Determine the (X, Y) coordinate at the center of the cell enclosing the given text.  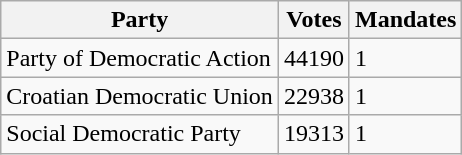
Croatian Democratic Union (140, 96)
Party (140, 20)
Mandates (405, 20)
22938 (314, 96)
19313 (314, 134)
44190 (314, 58)
Party of Democratic Action (140, 58)
Social Democratic Party (140, 134)
Votes (314, 20)
